Scan for the cell matching the given text and deliver its (x, y) coordinate at center. 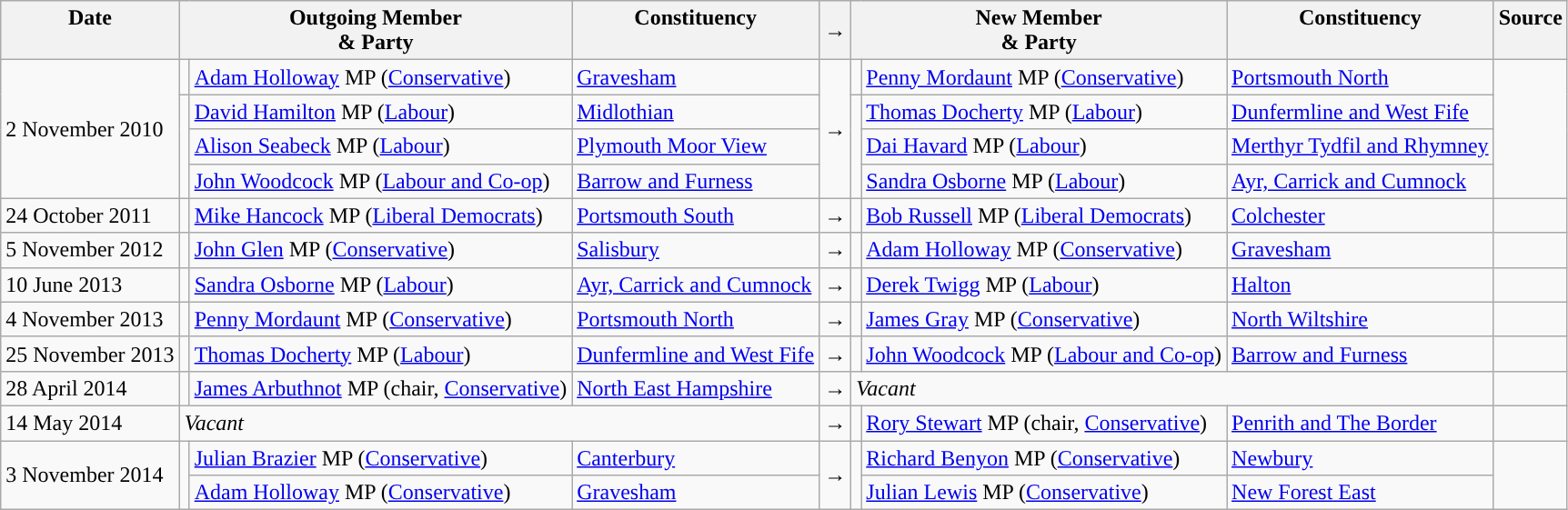
New Member& Party (1039, 31)
Merthyr Tydfil and Rhymney (1361, 146)
Newbury (1361, 457)
Richard Benyon MP (Conservative) (1044, 457)
Julian Lewis MP (Conservative) (1044, 493)
Dai Havard MP (Labour) (1044, 146)
Canterbury (696, 457)
Julian Brazier MP (Conservative) (380, 457)
John Glen MP (Conservative) (380, 250)
Penrith and The Border (1361, 423)
24 October 2011 (90, 215)
14 May 2014 (90, 423)
5 November 2012 (90, 250)
James Arbuthnot MP (chair, Conservative) (380, 388)
2 November 2010 (90, 129)
3 November 2014 (90, 475)
Date (90, 31)
Colchester (1361, 215)
Plymouth Moor View (696, 146)
Source (1530, 31)
David Hamilton MP (Labour) (380, 112)
Midlothian (696, 112)
10 June 2013 (90, 285)
James Gray MP (Conservative) (1044, 319)
28 April 2014 (90, 388)
Rory Stewart MP (chair, Conservative) (1044, 423)
Outgoing Member& Party (376, 31)
Derek Twigg MP (Labour) (1044, 285)
25 November 2013 (90, 354)
Halton (1361, 285)
Bob Russell MP (Liberal Democrats) (1044, 215)
Alison Seabeck MP (Labour) (380, 146)
Portsmouth South (696, 215)
Salisbury (696, 250)
New Forest East (1361, 493)
North East Hampshire (696, 388)
North Wiltshire (1361, 319)
4 November 2013 (90, 319)
Mike Hancock MP (Liberal Democrats) (380, 215)
